Search for the cell housing the specified text and yield its (X, Y) center coordinate. 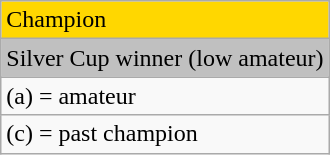
(a) = amateur (165, 96)
(c) = past champion (165, 134)
Champion (165, 20)
Silver Cup winner (low amateur) (165, 58)
